For the text-containing cell, return its midpoint in [x, y] coordinate format. 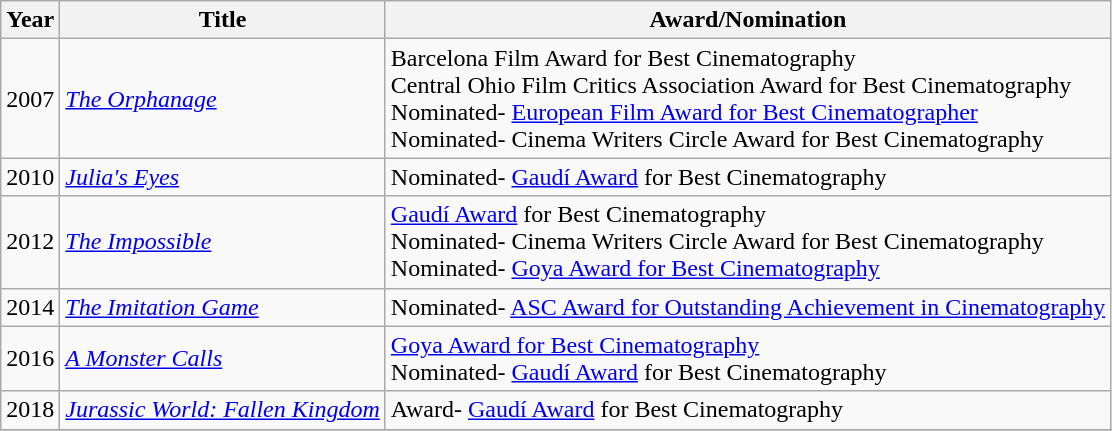
Award/Nomination [748, 20]
Nominated- Gaudí Award for Best Cinematography [748, 177]
Jurassic World: Fallen Kingdom [223, 410]
2012 [30, 242]
Year [30, 20]
2014 [30, 307]
Award- Gaudí Award for Best Cinematography [748, 410]
2018 [30, 410]
2007 [30, 98]
The Impossible [223, 242]
The Imitation Game [223, 307]
Title [223, 20]
2016 [30, 358]
Gaudí Award for Best CinematographyNominated- Cinema Writers Circle Award for Best CinematographyNominated- Goya Award for Best Cinematography [748, 242]
Julia's Eyes [223, 177]
2010 [30, 177]
Nominated- ASC Award for Outstanding Achievement in Cinematography [748, 307]
A Monster Calls [223, 358]
Goya Award for Best CinematographyNominated- Gaudí Award for Best Cinematography [748, 358]
The Orphanage [223, 98]
